Determine the [x, y] coordinate at the center of the cell enclosing the given text.  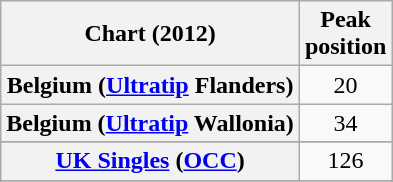
Chart (2012) [150, 34]
UK Singles (OCC) [150, 161]
Belgium (Ultratip Flanders) [150, 85]
34 [345, 123]
Peakposition [345, 34]
20 [345, 85]
126 [345, 161]
Belgium (Ultratip Wallonia) [150, 123]
